Return [x, y] of the center of cell containing provided text 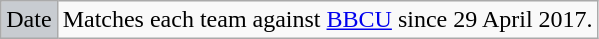
Matches each team against BBCU since 29 April 2017. [328, 20]
Date [29, 20]
